Return the (x, y) coordinate for the center point of the cell that contains the specified text.  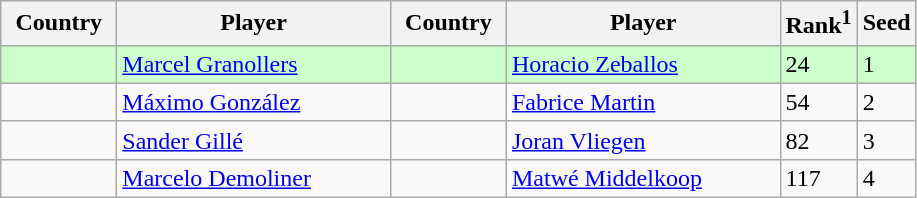
Seed (886, 24)
Horacio Zeballos (643, 64)
117 (818, 178)
Matwé Middelkoop (643, 178)
2 (886, 102)
82 (818, 140)
54 (818, 102)
Sander Gillé (254, 140)
Joran Vliegen (643, 140)
Fabrice Martin (643, 102)
24 (818, 64)
Marcel Granollers (254, 64)
4 (886, 178)
Marcelo Demoliner (254, 178)
1 (886, 64)
Rank1 (818, 24)
Máximo González (254, 102)
3 (886, 140)
